Detect which cell encompasses the target text, then output its (X, Y) center coordinate. 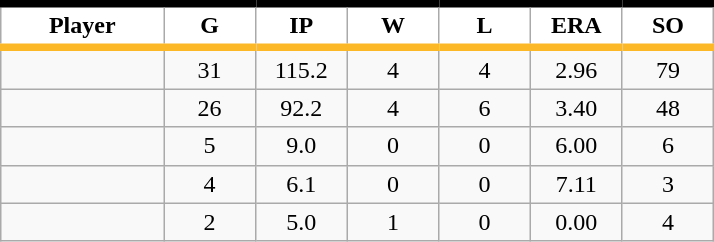
9.0 (301, 146)
W (393, 26)
115.2 (301, 68)
6.1 (301, 184)
Player (82, 26)
5 (210, 146)
1 (393, 222)
IP (301, 26)
L (485, 26)
7.11 (576, 184)
2 (210, 222)
79 (668, 68)
0.00 (576, 222)
31 (210, 68)
G (210, 26)
SO (668, 26)
92.2 (301, 108)
6.00 (576, 146)
3 (668, 184)
2.96 (576, 68)
48 (668, 108)
5.0 (301, 222)
26 (210, 108)
ERA (576, 26)
3.40 (576, 108)
